Determine the [x, y] coordinate at the center of the cell enclosing the given text.  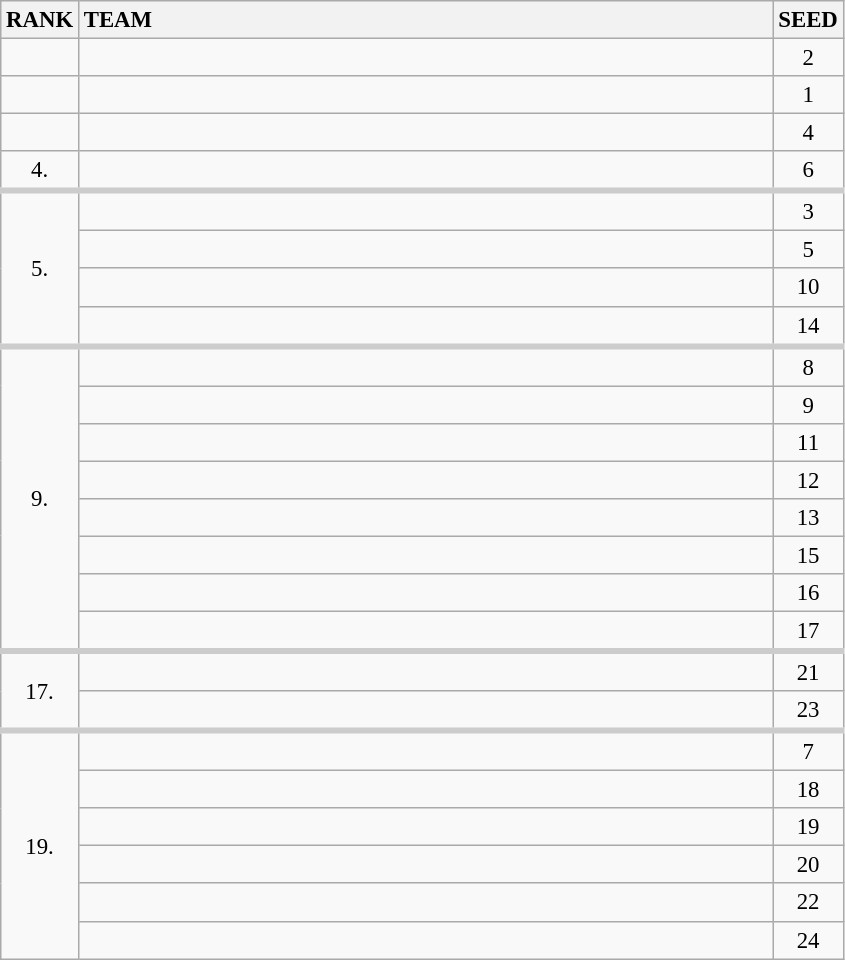
13 [808, 518]
24 [808, 940]
17 [808, 631]
9. [40, 498]
8 [808, 366]
2 [808, 58]
22 [808, 903]
1 [808, 95]
21 [808, 671]
19 [808, 827]
10 [808, 288]
20 [808, 865]
19. [40, 845]
12 [808, 480]
4 [808, 133]
5 [808, 250]
SEED [808, 20]
3 [808, 211]
15 [808, 555]
6 [808, 171]
5. [40, 268]
18 [808, 790]
11 [808, 442]
16 [808, 593]
4. [40, 171]
9 [808, 405]
23 [808, 711]
7 [808, 751]
RANK [40, 20]
17. [40, 691]
TEAM [426, 20]
14 [808, 326]
